Return the (X, Y) coordinate for the center point of the cell that contains the specified text.  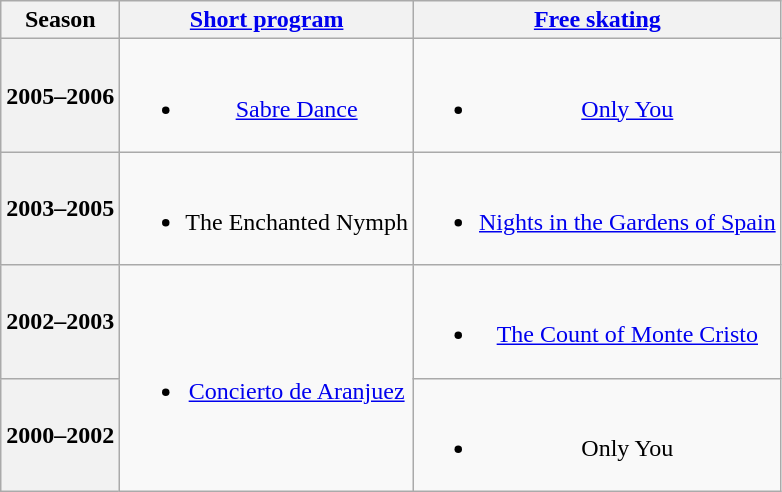
Concierto de Aranjuez (267, 378)
2002–2003 (60, 322)
2005–2006 (60, 96)
Free skating (597, 20)
Nights in the Gardens of Spain (597, 208)
Season (60, 20)
Sabre Dance (267, 96)
Short program (267, 20)
The Enchanted Nymph (267, 208)
2003–2005 (60, 208)
The Count of Monte Cristo (597, 322)
2000–2002 (60, 434)
